Output the (x, y) coordinate of the center of the cell containing the given text.  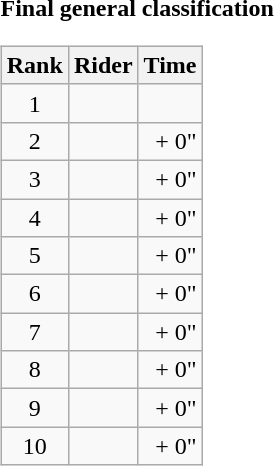
Time (170, 65)
10 (34, 446)
8 (34, 370)
5 (34, 256)
Rider (103, 65)
2 (34, 141)
4 (34, 217)
1 (34, 103)
3 (34, 179)
9 (34, 408)
7 (34, 332)
Rank (34, 65)
6 (34, 294)
